Detect which cell encompasses the target text, then output its [X, Y] center coordinate. 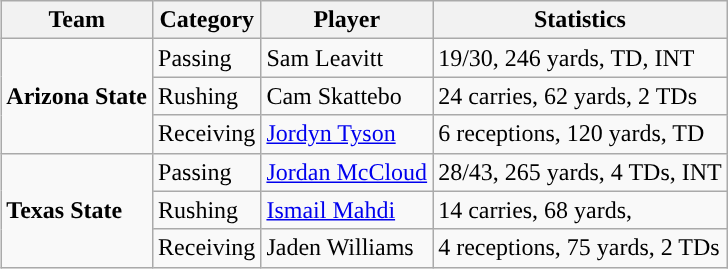
4 receptions, 75 yards, 2 TDs [580, 248]
19/30, 246 yards, TD, INT [580, 58]
Jaden Williams [347, 248]
6 receptions, 120 yards, TD [580, 134]
Statistics [580, 20]
Texas State [77, 210]
Jordyn Tyson [347, 134]
Team [77, 20]
24 carries, 62 yards, 2 TDs [580, 96]
Cam Skattebo [347, 96]
14 carries, 68 yards, [580, 210]
Sam Leavitt [347, 58]
Arizona State [77, 96]
Category [207, 20]
28/43, 265 yards, 4 TDs, INT [580, 172]
Player [347, 20]
Jordan McCloud [347, 172]
Ismail Mahdi [347, 210]
